Return [X, Y] of the center of cell containing provided text 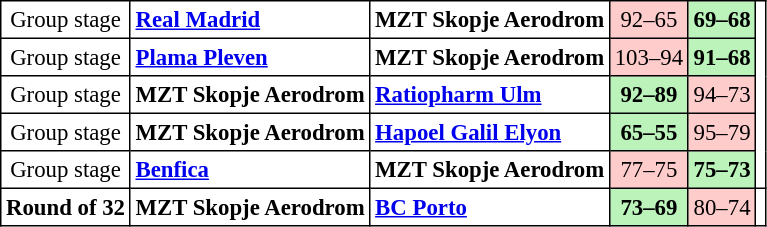
95–79 [722, 132]
Hapoel Galil Elyon [490, 132]
69–68 [722, 20]
Ratiopharm Ulm [490, 95]
92–89 [648, 95]
Plama Pleven [250, 57]
75–73 [722, 170]
94–73 [722, 95]
91–68 [722, 57]
103–94 [648, 57]
92–65 [648, 20]
73–69 [648, 207]
BC Porto [490, 207]
Benfica [250, 170]
Real Madrid [250, 20]
80–74 [722, 207]
77–75 [648, 170]
65–55 [648, 132]
Round of 32 [66, 207]
